Locate the cell with the specified text and output its (x, y) center coordinate. 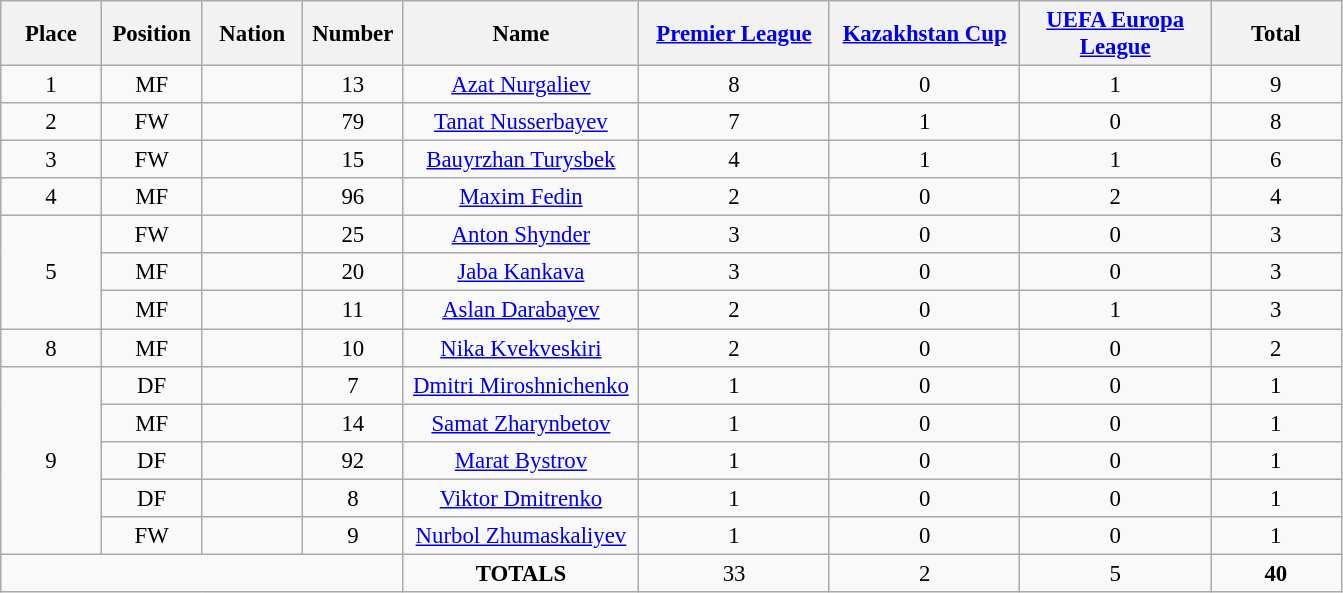
Place (52, 34)
25 (354, 235)
UEFA Europa League (1116, 34)
Bauyrzhan Turysbek (521, 160)
6 (1276, 160)
11 (354, 310)
15 (354, 160)
13 (354, 85)
Viktor Dmitrenko (521, 498)
Jaba Kankava (521, 273)
Aslan Darabayev (521, 310)
Dmitri Miroshnichenko (521, 385)
79 (354, 122)
Kazakhstan Cup (924, 34)
Nika Kvekveskiri (521, 348)
20 (354, 273)
33 (734, 573)
40 (1276, 573)
Number (354, 34)
Nurbol Zhumaskaliyev (521, 536)
Premier League (734, 34)
Maxim Fedin (521, 197)
Name (521, 34)
10 (354, 348)
Tanat Nusserbayev (521, 122)
Samat Zharynbetov (521, 423)
Nation (252, 34)
14 (354, 423)
TOTALS (521, 573)
Azat Nurgaliev (521, 85)
Position (152, 34)
Marat Bystrov (521, 460)
96 (354, 197)
92 (354, 460)
Anton Shynder (521, 235)
Total (1276, 34)
